Identify which cell holds the provided text, then report its (X, Y) central coordinate. 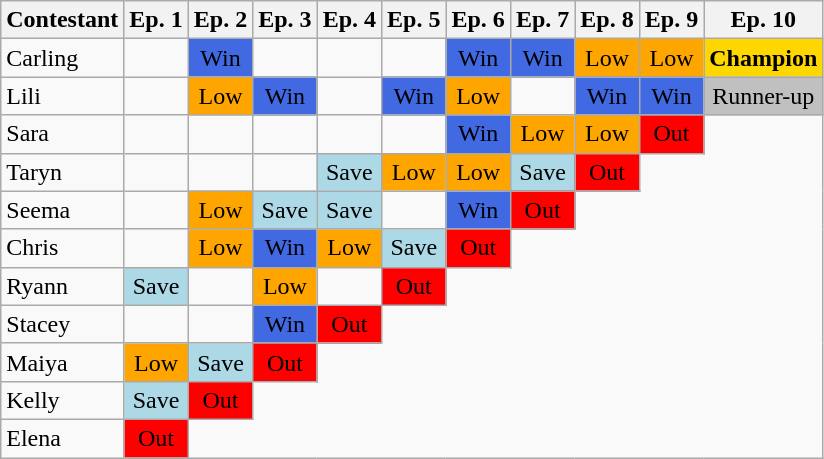
Ep. 5 (414, 20)
Maiya (62, 362)
Ep. 9 (671, 20)
Taryn (62, 172)
Carling (62, 58)
Ryann (62, 286)
Sara (62, 134)
Ep. 8 (607, 20)
Elena (62, 438)
Contestant (62, 20)
Ep. 3 (285, 20)
Ep. 2 (220, 20)
Ep. 4 (349, 20)
Seema (62, 210)
Lili (62, 96)
Runner-up (764, 96)
Ep. 6 (478, 20)
Ep. 10 (764, 20)
Chris (62, 248)
Champion (764, 58)
Stacey (62, 324)
Ep. 7 (542, 20)
Kelly (62, 400)
Ep. 1 (156, 20)
